Search for the cell housing the specified text and yield its (x, y) center coordinate. 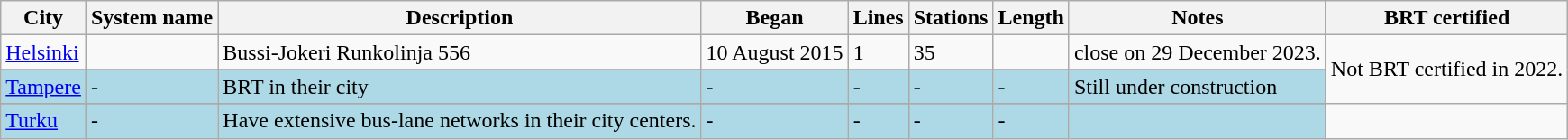
Length (1031, 18)
Description (460, 18)
Stations (951, 18)
Still under construction (1197, 87)
BRT in their city (460, 87)
close on 29 December 2023. (1197, 52)
Tampere (43, 87)
System name (151, 18)
35 (951, 52)
1 (878, 52)
City (43, 18)
Not BRT certified in 2022. (1446, 70)
BRT certified (1446, 18)
10 August 2015 (775, 52)
Notes (1197, 18)
Have extensive bus-lane networks in their city centers. (460, 121)
Helsinki (43, 52)
Bussi-Jokeri Runkolinja 556 (460, 52)
Began (775, 18)
Lines (878, 18)
Turku (43, 121)
